Extract the (X, Y) coordinate from the center of the cell holding the provided text.  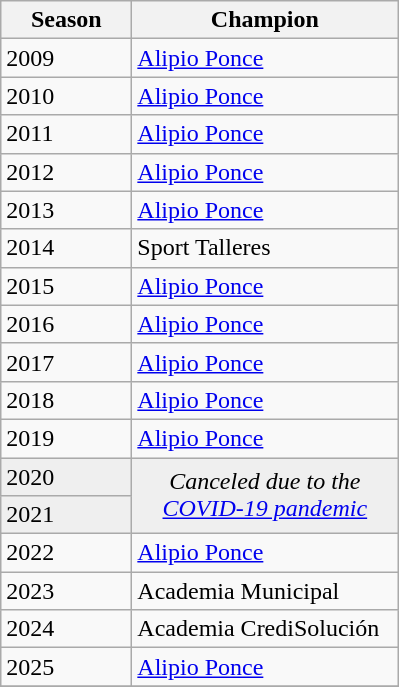
2014 (66, 248)
2017 (66, 362)
2023 (66, 591)
2016 (66, 324)
2009 (66, 58)
2019 (66, 438)
Season (66, 20)
2022 (66, 553)
2020 (66, 477)
2025 (66, 667)
Academia CrediSolución (265, 629)
2013 (66, 210)
2018 (66, 400)
Academia Municipal (265, 591)
2011 (66, 134)
Canceled due to the COVID-19 pandemic (265, 496)
Champion (265, 20)
Sport Talleres (265, 248)
2010 (66, 96)
2021 (66, 515)
2012 (66, 172)
2015 (66, 286)
2024 (66, 629)
